Output the (X, Y) coordinate of the center of the cell containing the given text.  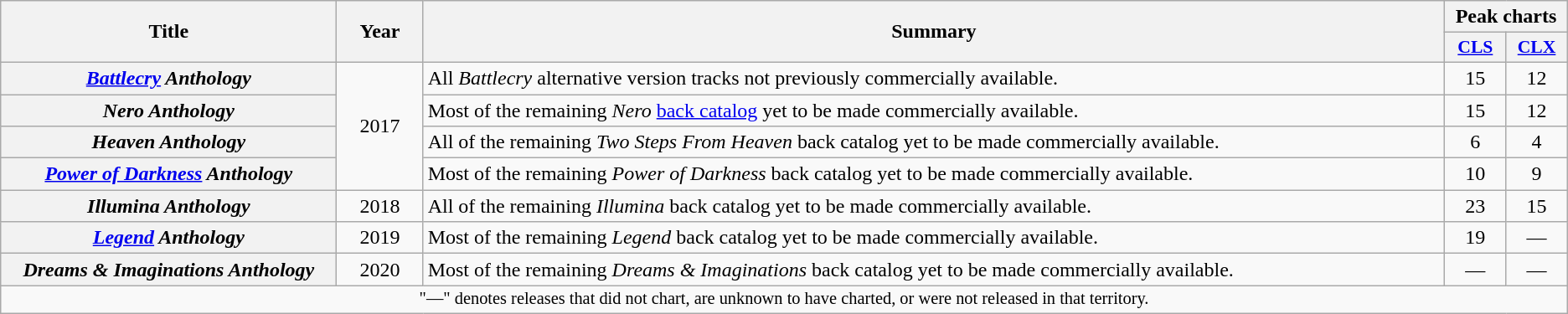
Battlecry Anthology (169, 78)
Most of the remaining Power of Darkness back catalog yet to be made commercially available. (934, 174)
Illumina Anthology (169, 206)
Most of the remaining Legend back catalog yet to be made commercially available. (934, 238)
Legend Anthology (169, 238)
CLX (1536, 48)
Most of the remaining Nero back catalog yet to be made commercially available. (934, 110)
All of the remaining Illumina back catalog yet to be made commercially available. (934, 206)
2018 (380, 206)
CLS (1476, 48)
9 (1536, 174)
Heaven Anthology (169, 142)
Summary (934, 32)
"—" denotes releases that did not chart, are unknown to have charted, or were not released in that territory. (784, 300)
4 (1536, 142)
Most of the remaining Dreams & Imaginations back catalog yet to be made commercially available. (934, 270)
2020 (380, 270)
2019 (380, 238)
Power of Darkness Anthology (169, 174)
10 (1476, 174)
Dreams & Imaginations Anthology (169, 270)
2017 (380, 126)
23 (1476, 206)
All Battlecry alternative version tracks not previously commercially available. (934, 78)
Title (169, 32)
All of the remaining Two Steps From Heaven back catalog yet to be made commercially available. (934, 142)
Nero Anthology (169, 110)
6 (1476, 142)
19 (1476, 238)
Peak charts (1506, 17)
Year (380, 32)
